Pinpoint the cell where the given text exists, returning its [x, y] midpoint coordinate. 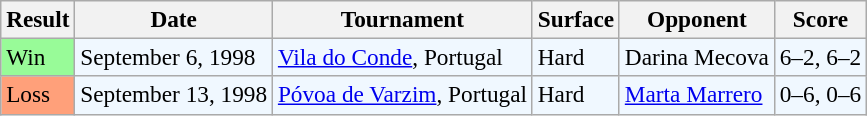
0–6, 0–6 [820, 95]
Result [38, 19]
Marta Marrero [696, 95]
Opponent [696, 19]
Loss [38, 95]
Score [820, 19]
September 13, 1998 [174, 95]
September 6, 1998 [174, 57]
Date [174, 19]
Darina Mecova [696, 57]
Tournament [403, 19]
Póvoa de Varzim, Portugal [403, 95]
Surface [576, 19]
Vila do Conde, Portugal [403, 57]
6–2, 6–2 [820, 57]
Win [38, 57]
